Scan for the cell matching the given text and deliver its (X, Y) coordinate at center. 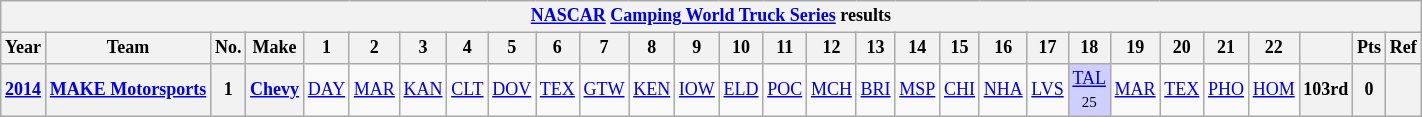
7 (604, 48)
15 (960, 48)
13 (876, 48)
CHI (960, 90)
11 (785, 48)
MCH (832, 90)
3 (423, 48)
9 (698, 48)
22 (1274, 48)
GTW (604, 90)
10 (741, 48)
DAY (326, 90)
Ref (1403, 48)
MSP (918, 90)
17 (1048, 48)
CLT (468, 90)
21 (1226, 48)
8 (652, 48)
KAN (423, 90)
LVS (1048, 90)
Chevy (275, 90)
0 (1370, 90)
TAL25 (1089, 90)
4 (468, 48)
19 (1135, 48)
20 (1182, 48)
BRI (876, 90)
No. (228, 48)
103rd (1326, 90)
12 (832, 48)
Pts (1370, 48)
PHO (1226, 90)
5 (512, 48)
Team (128, 48)
18 (1089, 48)
MAKE Motorsports (128, 90)
2014 (24, 90)
DOV (512, 90)
Make (275, 48)
IOW (698, 90)
ELD (741, 90)
NASCAR Camping World Truck Series results (711, 16)
2 (374, 48)
POC (785, 90)
HOM (1274, 90)
16 (1003, 48)
Year (24, 48)
6 (558, 48)
NHA (1003, 90)
14 (918, 48)
KEN (652, 90)
